For the text-containing cell, return its midpoint in [X, Y] coordinate format. 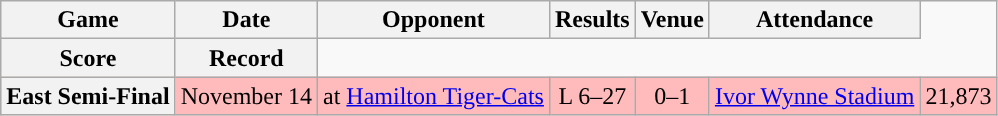
Score [88, 58]
East Semi-Final [88, 96]
November 14 [246, 96]
21,873 [958, 96]
Results [592, 20]
Game [88, 20]
Record [246, 58]
Opponent [434, 20]
0–1 [672, 96]
Date [246, 20]
Attendance [814, 20]
at Hamilton Tiger-Cats [434, 96]
Venue [672, 20]
Ivor Wynne Stadium [814, 96]
L 6–27 [592, 96]
